Identify which cell holds the provided text, then report its [x, y] central coordinate. 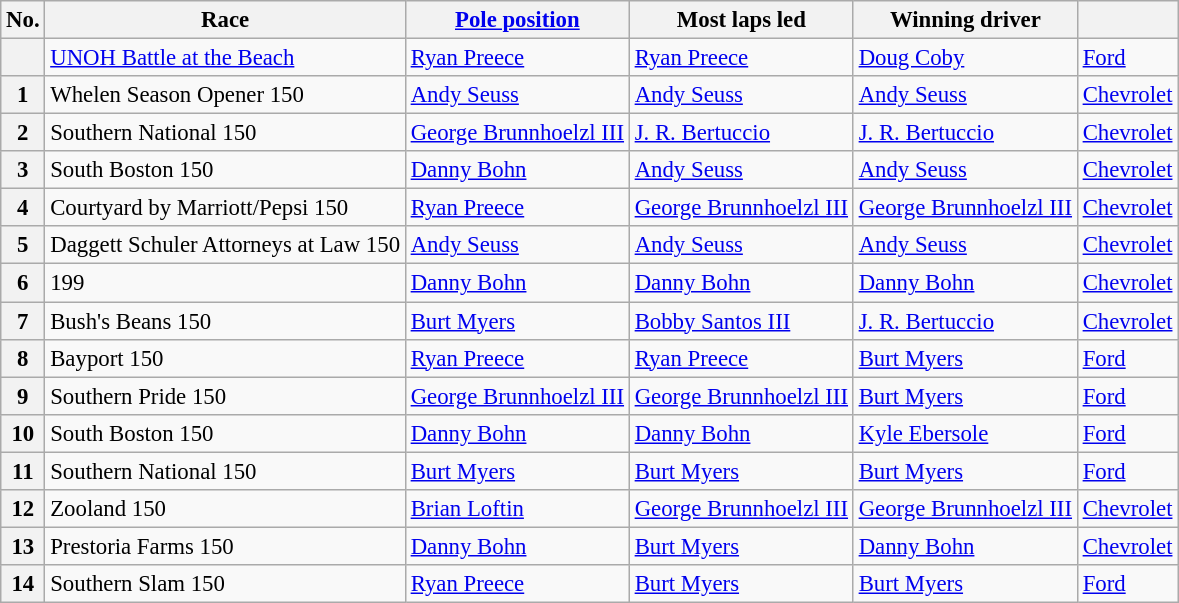
Pole position [517, 20]
2 [23, 133]
7 [23, 321]
No. [23, 20]
8 [23, 358]
Bobby Santos III [741, 321]
Bayport 150 [225, 358]
13 [23, 546]
Most laps led [741, 20]
UNOH Battle at the Beach [225, 58]
199 [225, 283]
Bush's Beans 150 [225, 321]
5 [23, 245]
Brian Loftin [517, 509]
Whelen Season Opener 150 [225, 95]
Daggett Schuler Attorneys at Law 150 [225, 245]
Kyle Ebersole [965, 433]
Zooland 150 [225, 509]
3 [23, 170]
14 [23, 584]
10 [23, 433]
1 [23, 95]
Prestoria Farms 150 [225, 546]
Winning driver [965, 20]
11 [23, 471]
Southern Pride 150 [225, 396]
Race [225, 20]
9 [23, 396]
4 [23, 208]
6 [23, 283]
12 [23, 509]
Courtyard by Marriott/Pepsi 150 [225, 208]
Southern Slam 150 [225, 584]
Doug Coby [965, 58]
